Detect which cell encompasses the target text, then output its [X, Y] center coordinate. 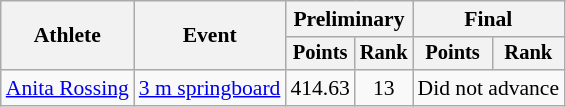
Final [488, 19]
3 m springboard [210, 88]
Event [210, 36]
Preliminary [348, 19]
13 [384, 88]
Athlete [68, 36]
Did not advance [488, 88]
Anita Rossing [68, 88]
414.63 [320, 88]
